Provide the [X, Y] coordinate of the cell's center where the given text is located.  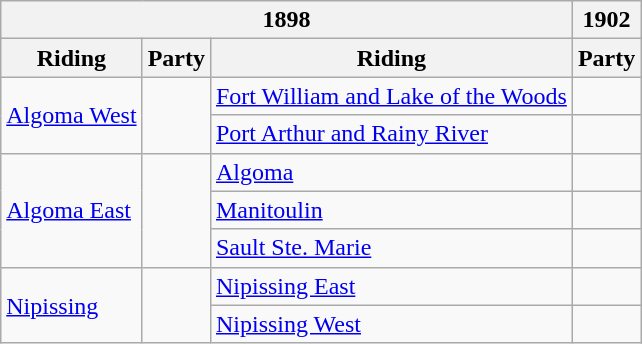
1902 [606, 20]
Sault Ste. Marie [391, 248]
Algoma [391, 172]
Fort William and Lake of the Woods [391, 96]
Nipissing [72, 305]
Nipissing West [391, 324]
Algoma East [72, 210]
Manitoulin [391, 210]
Nipissing East [391, 286]
Port Arthur and Rainy River [391, 134]
1898 [287, 20]
Algoma West [72, 115]
